Provide the (x, y) coordinate of the cell's center where the given text is located.  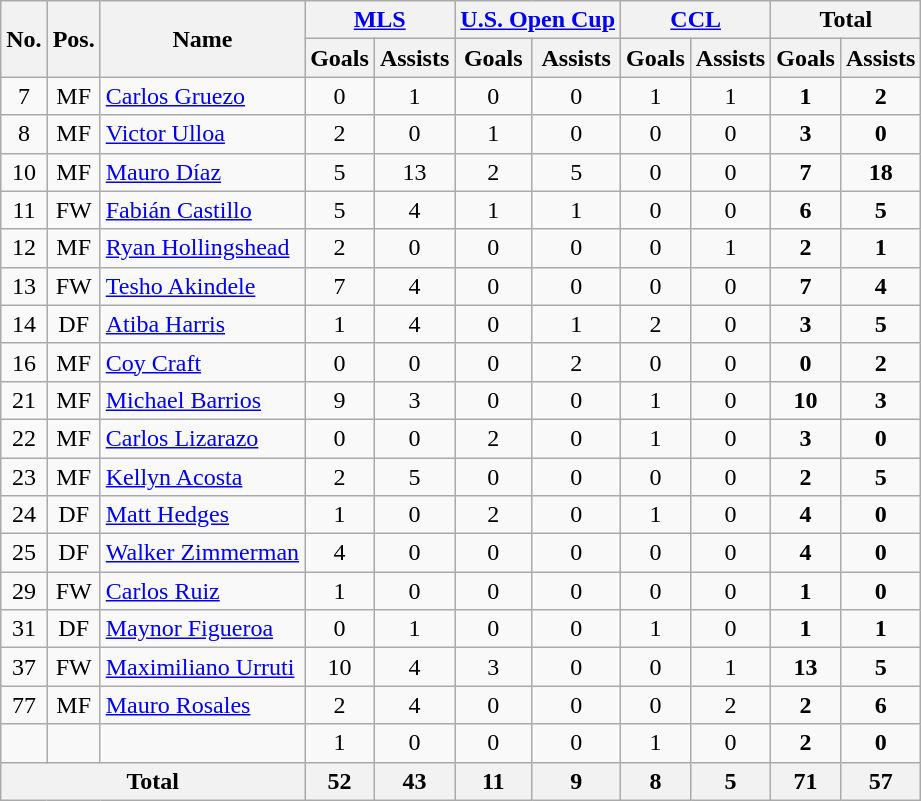
29 (24, 591)
Coy Craft (202, 362)
Victor Ulloa (202, 134)
Walker Zimmerman (202, 553)
77 (24, 705)
Michael Barrios (202, 400)
12 (24, 248)
Matt Hedges (202, 515)
CCL (696, 20)
37 (24, 667)
No. (24, 39)
Mauro Díaz (202, 172)
Carlos Ruiz (202, 591)
Name (202, 39)
Carlos Lizarazo (202, 438)
24 (24, 515)
U.S. Open Cup (538, 20)
Pos. (74, 39)
MLS (380, 20)
31 (24, 629)
25 (24, 553)
43 (414, 781)
22 (24, 438)
Maximiliano Urruti (202, 667)
Ryan Hollingshead (202, 248)
Atiba Harris (202, 324)
71 (806, 781)
18 (880, 172)
14 (24, 324)
21 (24, 400)
16 (24, 362)
Tesho Akindele (202, 286)
Carlos Gruezo (202, 96)
Mauro Rosales (202, 705)
Kellyn Acosta (202, 477)
Maynor Figueroa (202, 629)
52 (340, 781)
23 (24, 477)
Fabián Castillo (202, 210)
57 (880, 781)
